Search for the cell housing the specified text and yield its [x, y] center coordinate. 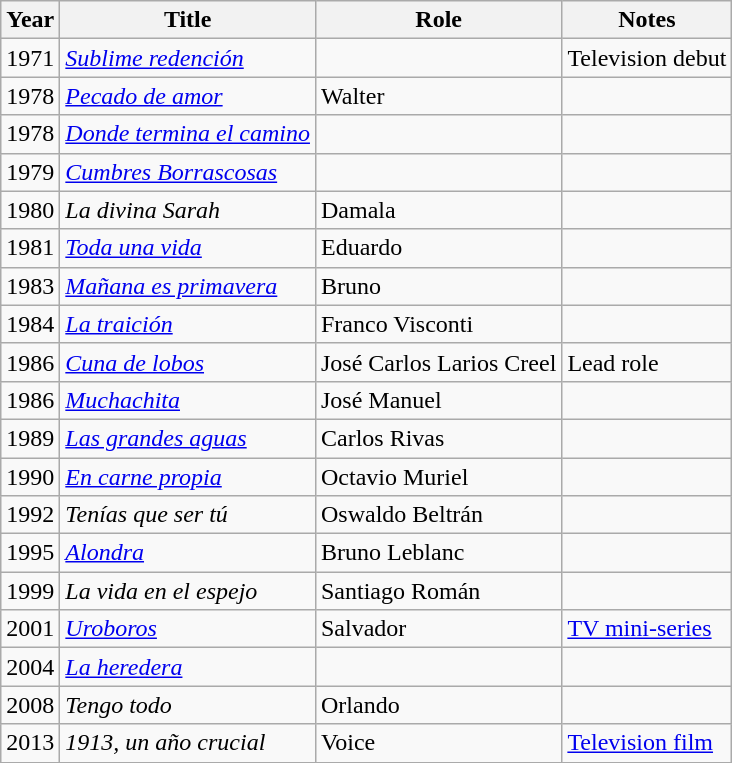
1980 [30, 210]
Franco Visconti [438, 324]
1992 [30, 515]
La vida en el espejo [188, 591]
La heredera [188, 667]
La traición [188, 324]
Tengo todo [188, 705]
1989 [30, 438]
Television film [647, 743]
Damala [438, 210]
Toda una vida [188, 248]
Mañana es primavera [188, 286]
Las grandes aguas [188, 438]
1971 [30, 58]
Year [30, 20]
Uroboros [188, 629]
Oswaldo Beltrán [438, 515]
José Carlos Larios Creel [438, 362]
1995 [30, 553]
1983 [30, 286]
2004 [30, 667]
Eduardo [438, 248]
Television debut [647, 58]
Lead role [647, 362]
Tenías que ser tú [188, 515]
1979 [30, 172]
2001 [30, 629]
Carlos Rivas [438, 438]
Salvador [438, 629]
Pecado de amor [188, 96]
Notes [647, 20]
1990 [30, 477]
Role [438, 20]
Cumbres Borrascosas [188, 172]
2008 [30, 705]
Muchachita [188, 400]
Cuna de lobos [188, 362]
Octavio Muriel [438, 477]
1984 [30, 324]
1999 [30, 591]
La divina Sarah [188, 210]
1981 [30, 248]
Bruno [438, 286]
Alondra [188, 553]
Sublime redención [188, 58]
Voice [438, 743]
Donde termina el camino [188, 134]
Walter [438, 96]
Orlando [438, 705]
TV mini-series [647, 629]
2013 [30, 743]
1913, un año crucial [188, 743]
En carne propia [188, 477]
Title [188, 20]
José Manuel [438, 400]
Bruno Leblanc [438, 553]
Santiago Román [438, 591]
